Determine the (x, y) coordinate at the center of the cell enclosing the given text.  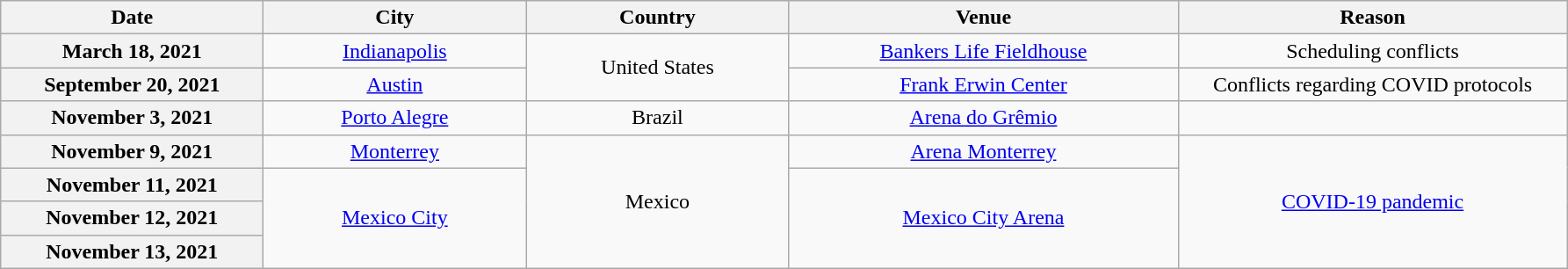
Frank Erwin Center (984, 84)
Date (132, 18)
November 9, 2021 (132, 151)
Venue (984, 18)
Bankers Life Fieldhouse (984, 51)
Scheduling conflicts (1372, 51)
United States (657, 68)
Indianapolis (395, 51)
Mexico City (395, 218)
Brazil (657, 118)
Porto Alegre (395, 118)
Country (657, 18)
November 11, 2021 (132, 185)
Arena Monterrey (984, 151)
Mexico City Arena (984, 218)
Austin (395, 84)
Reason (1372, 18)
Conflicts regarding COVID protocols (1372, 84)
Arena do Grêmio (984, 118)
COVID-19 pandemic (1372, 201)
Mexico (657, 201)
November 13, 2021 (132, 251)
November 12, 2021 (132, 218)
City (395, 18)
September 20, 2021 (132, 84)
March 18, 2021 (132, 51)
November 3, 2021 (132, 118)
Monterrey (395, 151)
